Pinpoint the cell where the given text exists, returning its (x, y) midpoint coordinate. 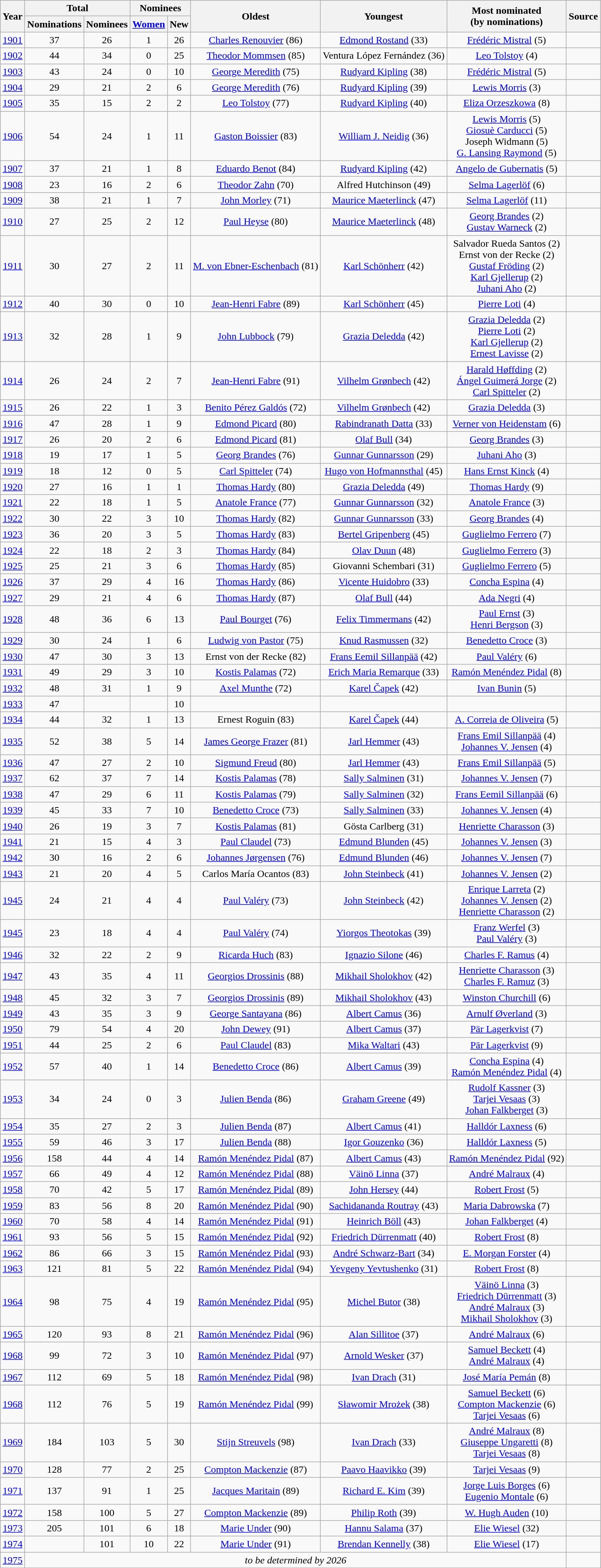
Kostis Palamas (81) (256, 826)
91 (107, 1491)
1941 (12, 842)
1937 (12, 778)
Georgios Drossinis (88) (256, 976)
Benedetto Croce (73) (256, 810)
Vicente Huidobro (33) (384, 582)
André Schwarz-Bart (34) (384, 1253)
1934 (12, 720)
46 (107, 1142)
1970 (12, 1469)
1907 (12, 168)
Maurice Maeterlinck (48) (384, 221)
Ramón Menéndez Pidal (8) (507, 672)
Erich Maria Remarque (33) (384, 672)
Women (149, 24)
Rabindranath Datta (33) (384, 424)
31 (107, 688)
1901 (12, 40)
Angelo de Gubernatis (5) (507, 168)
1965 (12, 1334)
Paul Claudel (73) (256, 842)
Paul Ernst (3)Henri Bergson (3) (507, 619)
1942 (12, 857)
Georg Brandes (4) (507, 518)
Verner von Heidenstam (6) (507, 424)
Edmund Blunden (46) (384, 857)
John Morley (71) (256, 200)
1914 (12, 381)
Samuel Beckett (4)André Malraux (4) (507, 1355)
1957 (12, 1174)
Concha Espina (4) (507, 582)
1902 (12, 56)
Väinö Linna (3)Friedrich Dürrenmatt (3)André Malraux (3)Mikhail Sholokhov (3) (507, 1301)
Maria Dabrowska (7) (507, 1205)
W. Hugh Auden (10) (507, 1512)
Leo Tolstoy (4) (507, 56)
1932 (12, 688)
Jean-Henri Fabre (91) (256, 381)
52 (54, 741)
Gunnar Gunnarsson (29) (384, 455)
Marie Under (91) (256, 1544)
Frans Eemil Sillanpää (6) (507, 794)
Ernest Roguin (83) (256, 720)
1916 (12, 424)
1920 (12, 487)
Knud Rasmussen (32) (384, 641)
Leo Tolstoy (77) (256, 103)
Kostis Palamas (78) (256, 778)
Eduardo Benot (84) (256, 168)
Oldest (256, 16)
Salvador Rueda Santos (2)Ernst von der Recke (2)Gustaf Fröding (2)Karl Gjellerup (2)Juhani Aho (2) (507, 266)
1959 (12, 1205)
Väinö Linna (37) (384, 1174)
1905 (12, 103)
Edmond Rostand (33) (384, 40)
John Steinbeck (41) (384, 873)
Frans Emil Sillanpää (4)Johannes V. Jensen (4) (507, 741)
Hans Ernst Kinck (4) (507, 471)
George Santayana (86) (256, 1013)
Paul Heyse (80) (256, 221)
Selma Lagerlöf (6) (507, 184)
Karl Schönherr (45) (384, 304)
1958 (12, 1189)
1950 (12, 1029)
Juhani Aho (3) (507, 455)
1961 (12, 1237)
1955 (12, 1142)
1971 (12, 1491)
Paul Claudel (83) (256, 1045)
Charles Renouvier (86) (256, 40)
Total (77, 8)
Johan Falkberget (4) (507, 1221)
Johannes V. Jensen (2) (507, 873)
Winston Churchill (6) (507, 998)
Giovanni Schembari (31) (384, 566)
Thomas Hardy (87) (256, 598)
1913 (12, 337)
Thomas Hardy (9) (507, 487)
Georg Brandes (76) (256, 455)
Gunnar Gunnarsson (32) (384, 503)
Yiorgos Theotokas (39) (384, 934)
1924 (12, 550)
André Malraux (6) (507, 1334)
Graham Greene (49) (384, 1099)
Friedrich Dürrenmatt (40) (384, 1237)
Julien Benda (87) (256, 1126)
1917 (12, 439)
Alan Sillitoe (37) (384, 1334)
Ramón Menéndez Pidal (95) (256, 1301)
1925 (12, 566)
1953 (12, 1099)
Eliza Orzeszkowa (8) (507, 103)
Gunnar Gunnarsson (33) (384, 518)
Ramón Menéndez Pidal (96) (256, 1334)
1972 (12, 1512)
58 (107, 1221)
Pär Lagerkvist (9) (507, 1045)
Anatole France (3) (507, 503)
Richard E. Kim (39) (384, 1491)
Axel Munthe (72) (256, 688)
1943 (12, 873)
1938 (12, 794)
Paul Valéry (73) (256, 901)
1909 (12, 200)
Franz Werfel (3)Paul Valéry (3) (507, 934)
Igor Gouzenko (36) (384, 1142)
1964 (12, 1301)
1904 (12, 87)
Carl Spitteler (74) (256, 471)
Most nominated(by nominations) (507, 16)
John Dewey (91) (256, 1029)
Ramón Menéndez Pidal (90) (256, 1205)
Sławomir Mrożek (38) (384, 1404)
79 (54, 1029)
Stijn Streuvels (98) (256, 1442)
Heinrich Böll (43) (384, 1221)
John Steinbeck (42) (384, 901)
M. von Ebner-Eschenbach (81) (256, 266)
Karl Schönherr (42) (384, 266)
Marie Under (90) (256, 1528)
1962 (12, 1253)
Arnulf Øverland (3) (507, 1013)
Henriette Charasson (3) (507, 826)
1948 (12, 998)
1956 (12, 1158)
1960 (12, 1221)
Ivan Bunin (5) (507, 688)
Lewis Morris (3) (507, 87)
Kostis Palamas (79) (256, 794)
Carlos María Ocantos (83) (256, 873)
Guglielmo Ferrero (3) (507, 550)
1947 (12, 976)
1936 (12, 763)
Theodor Zahn (70) (256, 184)
1954 (12, 1126)
Philip Roth (39) (384, 1512)
Julien Benda (88) (256, 1142)
Grazia Deledda (49) (384, 487)
Paavo Haavikko (39) (384, 1469)
Maurice Maeterlinck (47) (384, 200)
Benedetto Croce (3) (507, 641)
Grazia Deledda (2)Pierre Loti (2)Karl Gjellerup (2)Ernest Lavisse (2) (507, 337)
New (179, 24)
Edmond Picard (80) (256, 424)
George Meredith (76) (256, 87)
Michel Butor (38) (384, 1301)
1908 (12, 184)
103 (107, 1442)
Ramón Menéndez Pidal (89) (256, 1189)
121 (54, 1269)
Albert Camus (37) (384, 1029)
Edmund Blunden (45) (384, 842)
1949 (12, 1013)
Albert Camus (36) (384, 1013)
Elie Wiesel (32) (507, 1528)
Ramón Menéndez Pidal (98) (256, 1377)
Charles F. Ramus (4) (507, 955)
1927 (12, 598)
Robert Frost (5) (507, 1189)
Thomas Hardy (83) (256, 534)
Thomas Hardy (80) (256, 487)
Tarjei Vesaas (9) (507, 1469)
Ricarda Huch (83) (256, 955)
Jacques Maritain (89) (256, 1491)
1928 (12, 619)
59 (54, 1142)
86 (54, 1253)
1921 (12, 503)
98 (54, 1301)
Guglielmo Ferrero (5) (507, 566)
99 (54, 1355)
Selma Lagerlöf (11) (507, 200)
Jean-Henri Fabre (89) (256, 304)
Brendan Kennelly (38) (384, 1544)
Thomas Hardy (82) (256, 518)
Compton Mackenzie (87) (256, 1469)
Mikhail Sholokhov (42) (384, 976)
John Hersey (44) (384, 1189)
Johannes Jørgensen (76) (256, 857)
Year (12, 16)
Hugo von Hofmannsthal (45) (384, 471)
Ramón Menéndez Pidal (87) (256, 1158)
1974 (12, 1544)
Ada Negri (4) (507, 598)
Ernst von der Recke (82) (256, 656)
1969 (12, 1442)
1946 (12, 955)
1963 (12, 1269)
Frans Emil Sillanpää (5) (507, 763)
Sachidananda Routray (43) (384, 1205)
1922 (12, 518)
100 (107, 1512)
Felix Timmermans (42) (384, 619)
69 (107, 1377)
Pär Lagerkvist (7) (507, 1029)
James George Frazer (81) (256, 741)
Yevgeny Yevtushenko (31) (384, 1269)
Olaf Bull (34) (384, 439)
Olav Duun (48) (384, 550)
Arnold Wesker (37) (384, 1355)
Anatole France (77) (256, 503)
Elie Wiesel (17) (507, 1544)
Alfred Hutchinson (49) (384, 184)
Georg Brandes (3) (507, 439)
Edmond Picard (81) (256, 439)
Gösta Carlberg (31) (384, 826)
Johannes V. Jensen (3) (507, 842)
75 (107, 1301)
77 (107, 1469)
Thomas Hardy (86) (256, 582)
Karel Čapek (42) (384, 688)
Johannes V. Jensen (4) (507, 810)
1912 (12, 304)
Rudyard Kipling (42) (384, 168)
1939 (12, 810)
Georg Brandes (2)Gustav Warneck (2) (507, 221)
Grazia Deledda (3) (507, 408)
1931 (12, 672)
Pierre Loti (4) (507, 304)
Frans Eemil Sillanpää (42) (384, 656)
Paul Valéry (6) (507, 656)
1967 (12, 1377)
62 (54, 778)
Gaston Boissier (83) (256, 136)
Ramón Menéndez Pidal (93) (256, 1253)
128 (54, 1469)
205 (54, 1528)
81 (107, 1269)
Benito Pérez Galdós (72) (256, 408)
Ludwig von Pastor (75) (256, 641)
Paul Valéry (74) (256, 934)
Guglielmo Ferrero (7) (507, 534)
Julien Benda (86) (256, 1099)
Nominations (54, 24)
Albert Camus (39) (384, 1067)
1935 (12, 741)
William J. Neidig (36) (384, 136)
72 (107, 1355)
Sally Salminen (33) (384, 810)
Grazia Deledda (42) (384, 337)
1930 (12, 656)
Concha Espina (4)Ramón Menéndez Pidal (4) (507, 1067)
Rudyard Kipling (39) (384, 87)
Rudyard Kipling (40) (384, 103)
120 (54, 1334)
1918 (12, 455)
Hannu Salama (37) (384, 1528)
A. Correia de Oliveira (5) (507, 720)
83 (54, 1205)
33 (107, 810)
Sigmund Freud (80) (256, 763)
1940 (12, 826)
to be determined by 2026 (296, 1560)
Benedetto Croce (86) (256, 1067)
1952 (12, 1067)
Sally Salminen (31) (384, 778)
Rudolf Kassner (3)Tarjei Vesaas (3)Johan Falkberget (3) (507, 1099)
1906 (12, 136)
Halldór Laxness (6) (507, 1126)
Ramón Menéndez Pidal (99) (256, 1404)
Ivan Drach (33) (384, 1442)
Halldór Laxness (5) (507, 1142)
Georgios Drossinis (89) (256, 998)
Ivan Drach (31) (384, 1377)
E. Morgan Forster (4) (507, 1253)
Source (583, 16)
Compton Mackenzie (89) (256, 1512)
Theodor Mommsen (85) (256, 56)
1951 (12, 1045)
137 (54, 1491)
Ramón Menéndez Pidal (97) (256, 1355)
Ventura López Fernández (36) (384, 56)
André Malraux (4) (507, 1174)
John Lubbock (79) (256, 337)
1910 (12, 221)
Henriette Charasson (3)Charles F. Ramuz (3) (507, 976)
Ignazio Silone (46) (384, 955)
Olaf Bull (44) (384, 598)
184 (54, 1442)
André Malraux (8)Giuseppe Ungaretti (8)Tarjei Vesaas (8) (507, 1442)
Thomas Hardy (85) (256, 566)
1929 (12, 641)
42 (107, 1189)
Mikhail Sholokhov (43) (384, 998)
Albert Camus (43) (384, 1158)
José María Pemán (8) (507, 1377)
Ramón Menéndez Pidal (88) (256, 1174)
76 (107, 1404)
Jorge Luis Borges (6)Eugenio Montale (6) (507, 1491)
57 (54, 1067)
Karel Čapek (44) (384, 720)
Albert Camus (41) (384, 1126)
Ramón Menéndez Pidal (91) (256, 1221)
1933 (12, 704)
Enrique Larreta (2)Johannes V. Jensen (2)Henriette Charasson (2) (507, 901)
Kostis Palamas (72) (256, 672)
Rudyard Kipling (38) (384, 72)
1923 (12, 534)
George Meredith (75) (256, 72)
Sally Salminen (32) (384, 794)
1973 (12, 1528)
Mika Waltari (43) (384, 1045)
Samuel Beckett (6)Compton Mackenzie (6)Tarjei Vesaas (6) (507, 1404)
Paul Bourget (76) (256, 619)
1975 (12, 1560)
Ramón Menéndez Pidal (94) (256, 1269)
1919 (12, 471)
Harald Høffding (2)Ángel Guimerá Jorge (2)Carl Spitteler (2) (507, 381)
1915 (12, 408)
1926 (12, 582)
Youngest (384, 16)
Lewis Morris (5)Giosuè Carducci (5)Joseph Widmann (5)G. Lansing Raymond (5) (507, 136)
1911 (12, 266)
Bertel Gripenberg (45) (384, 534)
Thomas Hardy (84) (256, 550)
1903 (12, 72)
